Detect which cell encompasses the target text, then output its [x, y] center coordinate. 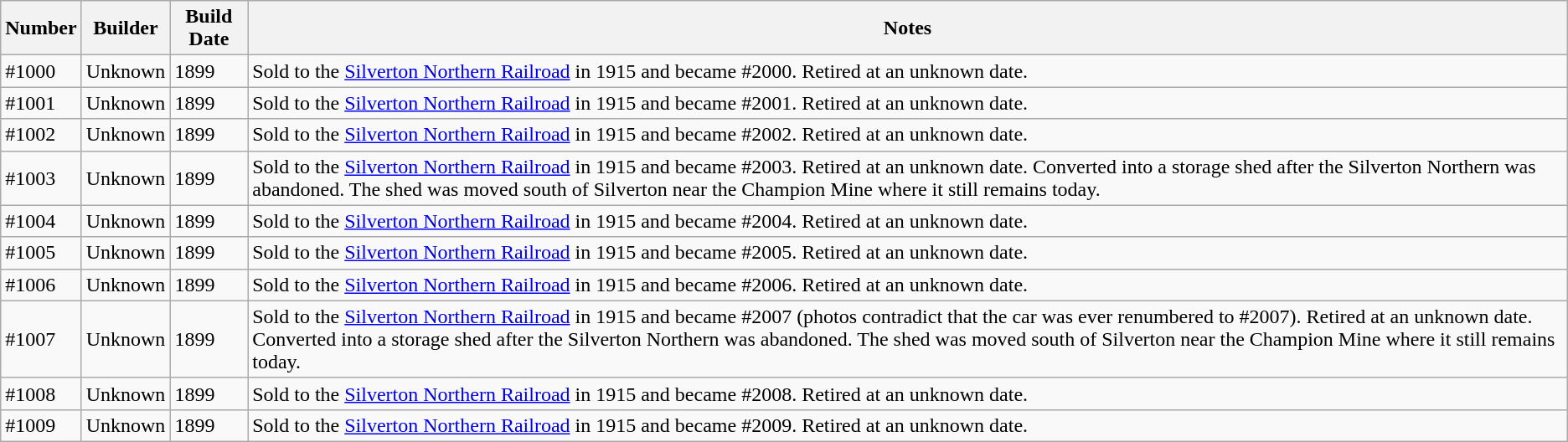
#1004 [41, 221]
#1009 [41, 425]
Sold to the Silverton Northern Railroad in 1915 and became #2008. Retired at an unknown date. [908, 393]
Notes [908, 28]
Sold to the Silverton Northern Railroad in 1915 and became #2001. Retired at an unknown date. [908, 103]
Sold to the Silverton Northern Railroad in 1915 and became #2009. Retired at an unknown date. [908, 425]
Number [41, 28]
Build Date [209, 28]
#1000 [41, 71]
#1003 [41, 177]
#1008 [41, 393]
Builder [126, 28]
#1006 [41, 285]
Sold to the Silverton Northern Railroad in 1915 and became #2005. Retired at an unknown date. [908, 253]
#1007 [41, 339]
#1005 [41, 253]
Sold to the Silverton Northern Railroad in 1915 and became #2002. Retired at an unknown date. [908, 135]
Sold to the Silverton Northern Railroad in 1915 and became #2004. Retired at an unknown date. [908, 221]
Sold to the Silverton Northern Railroad in 1915 and became #2000. Retired at an unknown date. [908, 71]
#1001 [41, 103]
#1002 [41, 135]
Sold to the Silverton Northern Railroad in 1915 and became #2006. Retired at an unknown date. [908, 285]
